Extract the [x, y] coordinate from the center of the cell holding the provided text.  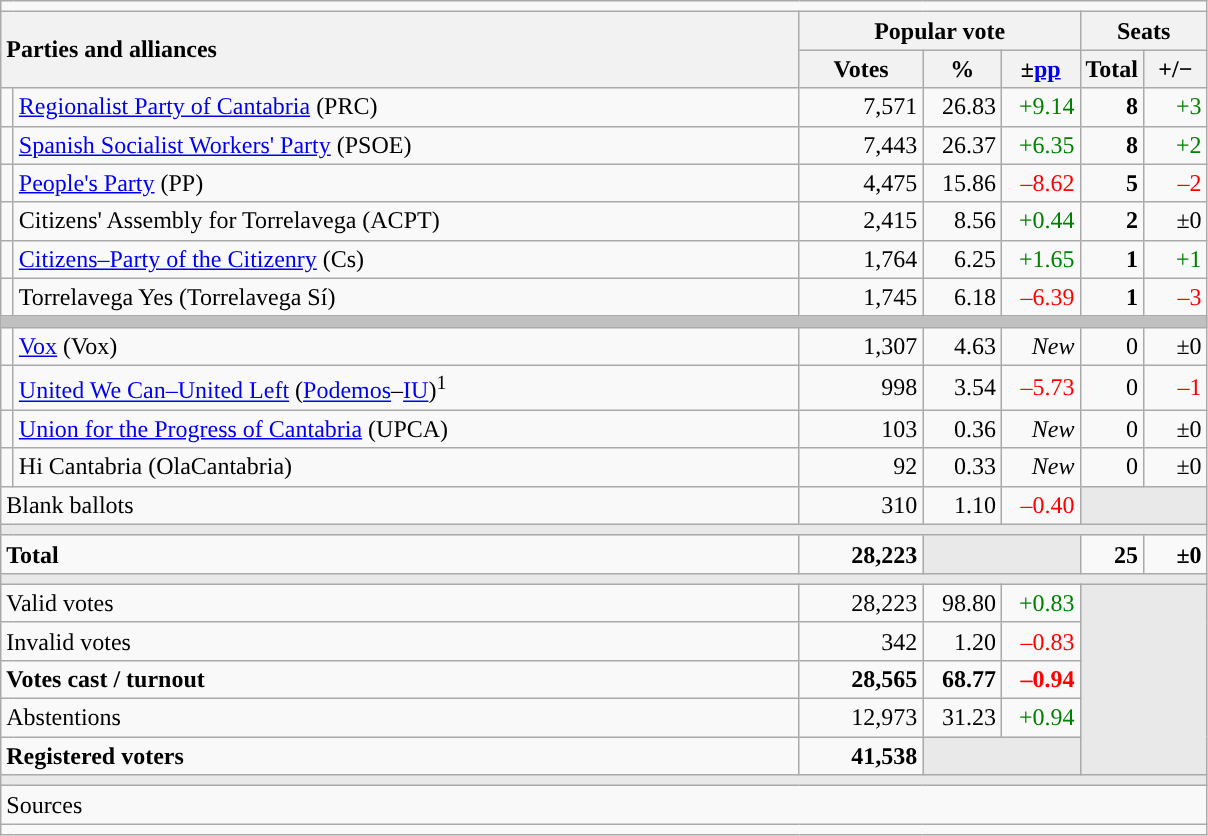
United We Can–United Left (Podemos–IU)1 [406, 388]
25 [1112, 554]
Registered voters [400, 756]
0.36 [962, 429]
–1 [1176, 388]
Citizens–Party of the Citizenry (Cs) [406, 259]
Votes cast / turnout [400, 679]
2 [1112, 221]
68.77 [962, 679]
12,973 [861, 718]
Spanish Socialist Workers' Party (PSOE) [406, 145]
2,415 [861, 221]
Regionalist Party of Cantabria (PRC) [406, 107]
7,443 [861, 145]
People's Party (PP) [406, 183]
–5.73 [1040, 388]
Abstentions [400, 718]
+/− [1176, 69]
+9.14 [1040, 107]
5 [1112, 183]
+6.35 [1040, 145]
26.83 [962, 107]
6.18 [962, 297]
Hi Cantabria (OlaCantabria) [406, 467]
Vox (Vox) [406, 346]
26.37 [962, 145]
+0.94 [1040, 718]
+0.44 [1040, 221]
–0.94 [1040, 679]
4.63 [962, 346]
Seats [1144, 31]
4,475 [861, 183]
41,538 [861, 756]
+0.83 [1040, 603]
–0.40 [1040, 505]
92 [861, 467]
+2 [1176, 145]
Union for the Progress of Cantabria (UPCA) [406, 429]
8.56 [962, 221]
Votes [861, 69]
1,764 [861, 259]
7,571 [861, 107]
15.86 [962, 183]
310 [861, 505]
1,745 [861, 297]
Parties and alliances [400, 50]
1,307 [861, 346]
–0.83 [1040, 641]
Blank ballots [400, 505]
±pp [1040, 69]
28,565 [861, 679]
103 [861, 429]
–8.62 [1040, 183]
–6.39 [1040, 297]
Sources [604, 805]
Popular vote [940, 31]
Invalid votes [400, 641]
+1 [1176, 259]
–2 [1176, 183]
+3 [1176, 107]
Torrelavega Yes (Torrelavega Sí) [406, 297]
31.23 [962, 718]
+1.65 [1040, 259]
998 [861, 388]
6.25 [962, 259]
3.54 [962, 388]
98.80 [962, 603]
–3 [1176, 297]
Citizens' Assembly for Torrelavega (ACPT) [406, 221]
Valid votes [400, 603]
1.20 [962, 641]
342 [861, 641]
0.33 [962, 467]
% [962, 69]
1.10 [962, 505]
